Return [X, Y] of the center of cell containing provided text 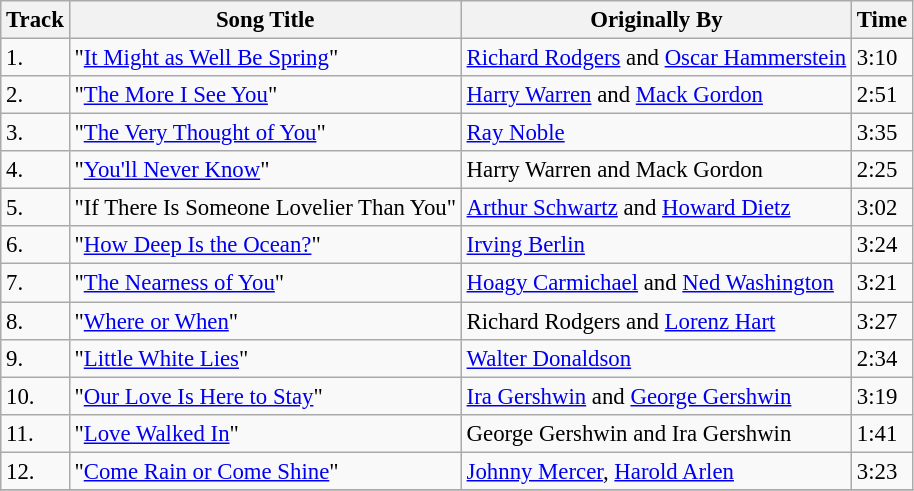
"The More I See You" [265, 95]
2:51 [882, 95]
Track [35, 20]
3:27 [882, 321]
2:34 [882, 358]
Arthur Schwartz and Howard Dietz [656, 208]
11. [35, 433]
Time [882, 20]
Ray Noble [656, 133]
1. [35, 58]
"Little White Lies" [265, 358]
"Love Walked In" [265, 433]
2:25 [882, 170]
"You'll Never Know" [265, 170]
3. [35, 133]
2. [35, 95]
3:02 [882, 208]
4. [35, 170]
"Our Love Is Here to Stay" [265, 396]
3:24 [882, 245]
"How Deep Is the Ocean?" [265, 245]
12. [35, 471]
Hoagy Carmichael and Ned Washington [656, 283]
Song Title [265, 20]
3:19 [882, 396]
3:21 [882, 283]
"If There Is Someone Lovelier Than You" [265, 208]
George Gershwin and Ira Gershwin [656, 433]
1:41 [882, 433]
Originally By [656, 20]
"The Very Thought of You" [265, 133]
7. [35, 283]
"The Nearness of You" [265, 283]
Richard Rodgers and Lorenz Hart [656, 321]
Irving Berlin [656, 245]
8. [35, 321]
Richard Rodgers and Oscar Hammerstein [656, 58]
5. [35, 208]
"It Might as Well Be Spring" [265, 58]
3:10 [882, 58]
3:35 [882, 133]
Walter Donaldson [656, 358]
Johnny Mercer, Harold Arlen [656, 471]
"Where or When" [265, 321]
9. [35, 358]
6. [35, 245]
3:23 [882, 471]
"Come Rain or Come Shine" [265, 471]
Ira Gershwin and George Gershwin [656, 396]
10. [35, 396]
